Provide the [X, Y] coordinate of the cell's center where the given text is located.  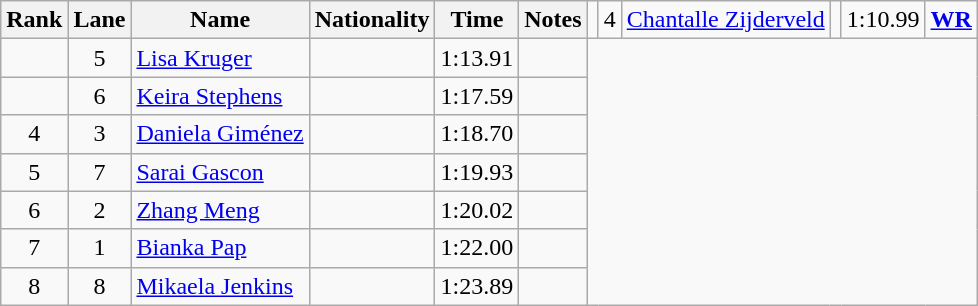
Zhang Meng [220, 210]
Nationality [372, 20]
Keira Stephens [220, 96]
Bianka Pap [220, 248]
Lane [100, 20]
Lisa Kruger [220, 58]
1 [100, 248]
Notes [553, 20]
Chantalle Zijderveld [726, 20]
Sarai Gascon [220, 172]
Mikaela Jenkins [220, 286]
1:13.91 [477, 58]
Rank [34, 20]
1:23.89 [477, 286]
1:18.70 [477, 134]
1:10.99 [883, 20]
1:20.02 [477, 210]
1:22.00 [477, 248]
Time [477, 20]
WR [951, 20]
1:17.59 [477, 96]
Daniela Giménez [220, 134]
2 [100, 210]
3 [100, 134]
Name [220, 20]
1:19.93 [477, 172]
